Return (X, Y) of the center of cell containing provided text 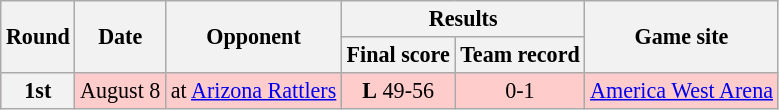
L 49-56 (398, 90)
Date (120, 36)
at Arizona Rattlers (254, 90)
1st (38, 90)
August 8 (120, 90)
Round (38, 36)
America West Arena (682, 90)
Opponent (254, 36)
Team record (520, 54)
Game site (682, 36)
Final score (398, 54)
0-1 (520, 90)
Results (462, 18)
